Return (x, y) of the center of cell containing provided text 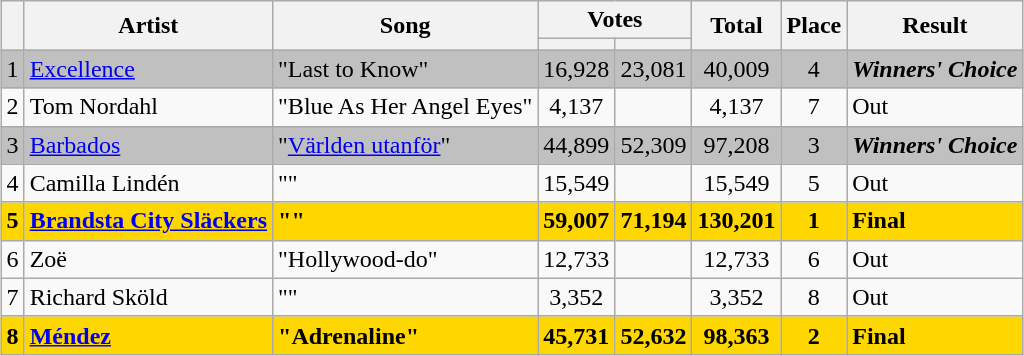
52,309 (654, 145)
Richard Sköld (148, 297)
Barbados (148, 145)
44,899 (576, 145)
97,208 (736, 145)
52,632 (654, 335)
Camilla Lindén (148, 183)
98,363 (736, 335)
Tom Nordahl (148, 107)
130,201 (736, 221)
"Världen utanför" (406, 145)
23,081 (654, 69)
"Adrenaline" (406, 335)
Brandsta City Släckers (148, 221)
Total (736, 26)
Place (814, 26)
16,928 (576, 69)
Méndez (148, 335)
"Last to Know" (406, 69)
59,007 (576, 221)
Excellence (148, 69)
Song (406, 26)
"Hollywood-do" (406, 259)
Votes (615, 20)
"Blue As Her Angel Eyes" (406, 107)
Result (935, 26)
40,009 (736, 69)
Zoë (148, 259)
45,731 (576, 335)
Artist (148, 26)
71,194 (654, 221)
